Provide the (x, y) coordinate of the cell's center where the given text is located.  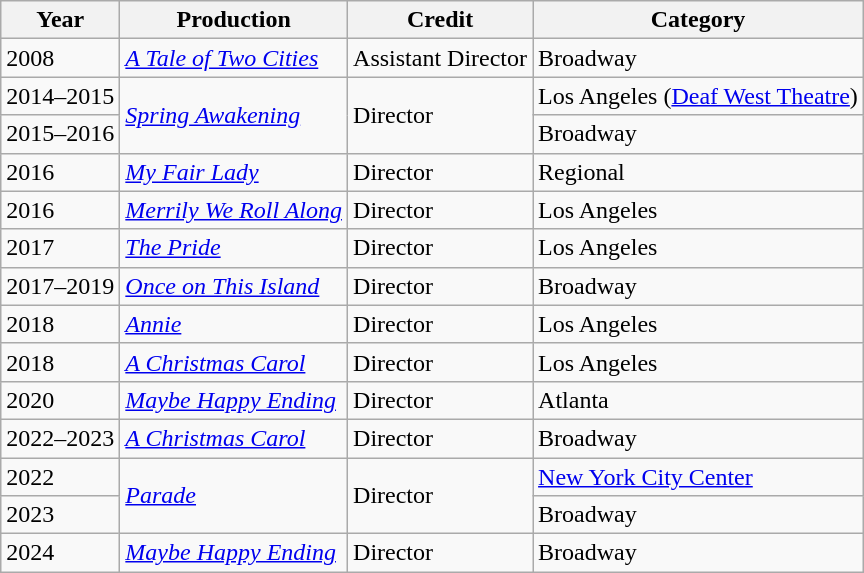
Annie (234, 324)
2023 (60, 515)
Credit (440, 20)
2022–2023 (60, 438)
Merrily We Roll Along (234, 210)
Production (234, 20)
My Fair Lady (234, 172)
2008 (60, 58)
Year (60, 20)
2020 (60, 400)
New York City Center (698, 477)
2017–2019 (60, 286)
2024 (60, 553)
2014–2015 (60, 96)
The Pride (234, 248)
Once on This Island (234, 286)
A Tale of Two Cities (234, 58)
Los Angeles (Deaf West Theatre) (698, 96)
Atlanta (698, 400)
2017 (60, 248)
2022 (60, 477)
Spring Awakening (234, 115)
Regional (698, 172)
Assistant Director (440, 58)
Parade (234, 496)
Category (698, 20)
2015–2016 (60, 134)
